Find where the given text appears and provide that cell's center as (X, Y) coordinate. 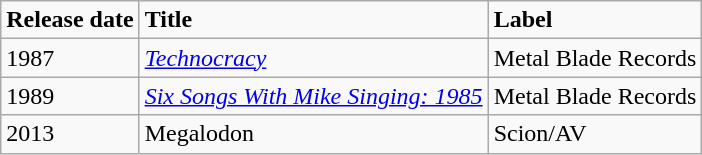
Megalodon (314, 134)
1987 (70, 58)
Scion/AV (595, 134)
Six Songs With Mike Singing: 1985 (314, 96)
1989 (70, 96)
Title (314, 20)
Release date (70, 20)
Technocracy (314, 58)
Label (595, 20)
2013 (70, 134)
